Return (X, Y) of the center of cell containing provided text 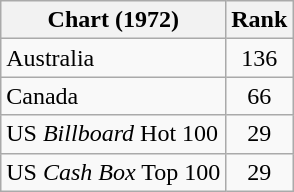
136 (260, 58)
Canada (114, 96)
Australia (114, 58)
Chart (1972) (114, 20)
66 (260, 96)
US Cash Box Top 100 (114, 172)
US Billboard Hot 100 (114, 134)
Rank (260, 20)
